Determine the (X, Y) coordinate at the center of the cell enclosing the given text.  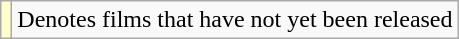
Denotes films that have not yet been released (235, 20)
